Find where the given text appears and provide that cell's center as [X, Y] coordinate. 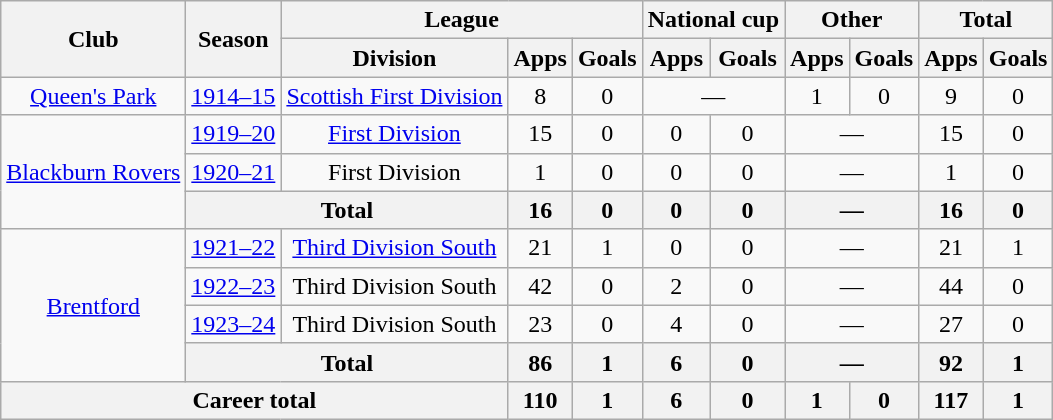
117 [951, 400]
86 [540, 362]
League [462, 20]
23 [540, 324]
1920–21 [234, 172]
Queen's Park [94, 96]
2 [676, 286]
44 [951, 286]
42 [540, 286]
Club [94, 39]
92 [951, 362]
Other [852, 20]
1919–20 [234, 134]
1923–24 [234, 324]
National cup [713, 20]
Career total [254, 400]
Brentford [94, 305]
9 [951, 96]
1914–15 [234, 96]
Blackburn Rovers [94, 172]
Scottish First Division [394, 96]
1921–22 [234, 248]
4 [676, 324]
27 [951, 324]
1922–23 [234, 286]
110 [540, 400]
Division [394, 58]
Season [234, 39]
8 [540, 96]
